From the cell containing the given text, extract its center point as (x, y) coordinate. 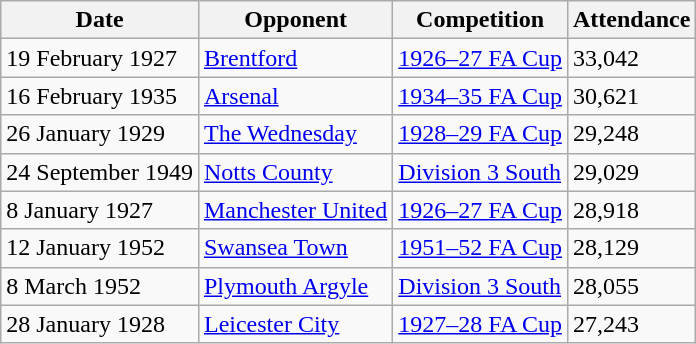
33,042 (631, 58)
The Wednesday (295, 134)
8 March 1952 (100, 286)
28 January 1928 (100, 324)
8 January 1927 (100, 210)
19 February 1927 (100, 58)
Notts County (295, 172)
1928–29 FA Cup (480, 134)
Opponent (295, 20)
Leicester City (295, 324)
24 September 1949 (100, 172)
Swansea Town (295, 248)
1927–28 FA Cup (480, 324)
12 January 1952 (100, 248)
Competition (480, 20)
16 February 1935 (100, 96)
29,029 (631, 172)
Plymouth Argyle (295, 286)
28,918 (631, 210)
29,248 (631, 134)
Manchester United (295, 210)
1934–35 FA Cup (480, 96)
30,621 (631, 96)
Attendance (631, 20)
1951–52 FA Cup (480, 248)
Arsenal (295, 96)
28,055 (631, 286)
28,129 (631, 248)
Brentford (295, 58)
Date (100, 20)
27,243 (631, 324)
26 January 1929 (100, 134)
